Locate the cell with the specified text and output its (x, y) center coordinate. 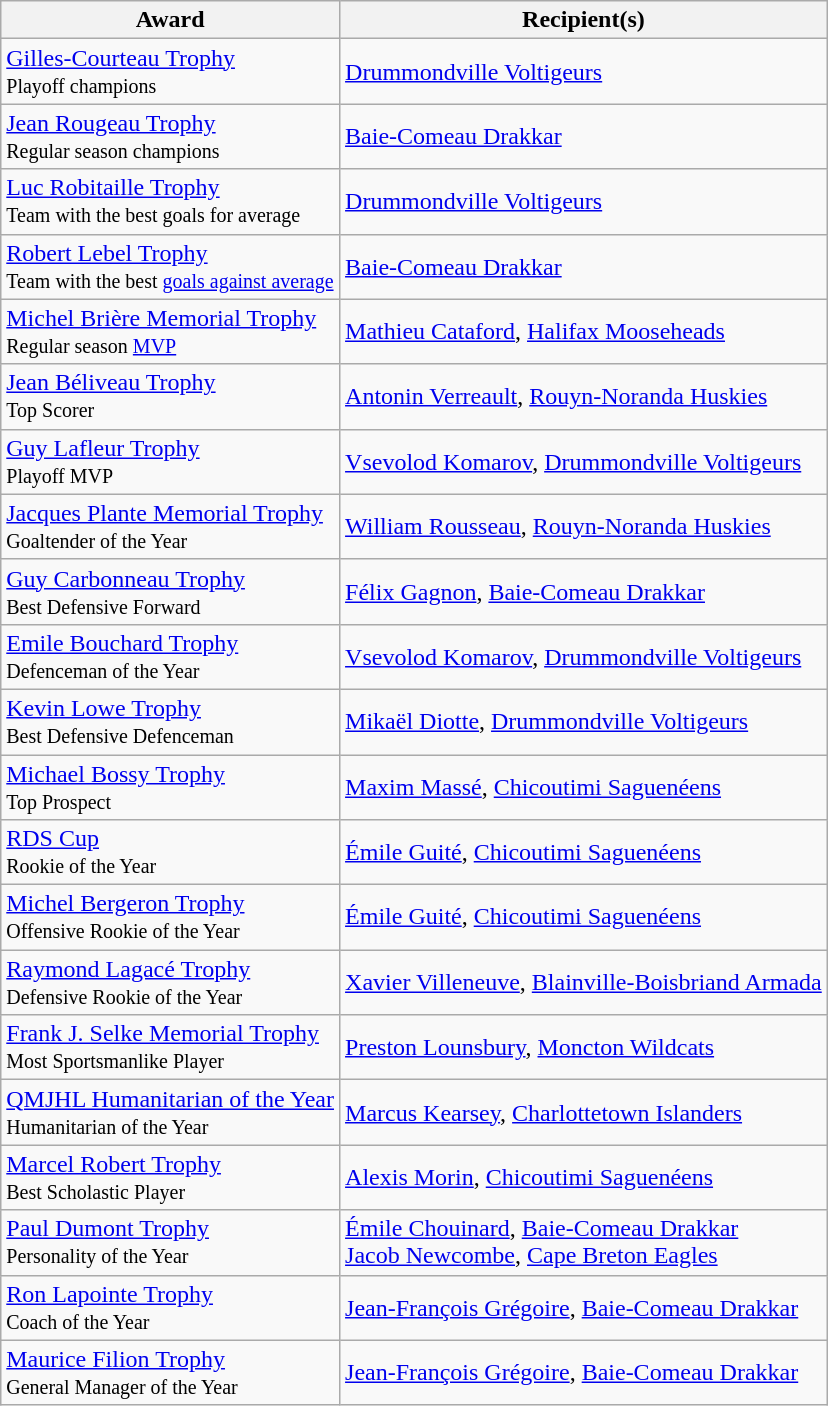
Ron Lapointe TrophyCoach of the Year (170, 1308)
Maurice Filion TrophyGeneral Manager of the Year (170, 1372)
Emile Bouchard TrophyDefenceman of the Year (170, 656)
Guy Carbonneau TrophyBest Defensive Forward (170, 592)
Frank J. Selke Memorial TrophyMost Sportsmanlike Player (170, 1048)
Marcel Robert TrophyBest Scholastic Player (170, 1178)
Recipient(s) (584, 20)
RDS CupRookie of the Year (170, 852)
Félix Gagnon, Baie-Comeau Drakkar (584, 592)
Raymond Lagacé TrophyDefensive Rookie of the Year (170, 982)
Jacques Plante Memorial TrophyGoaltender of the Year (170, 526)
Guy Lafleur TrophyPlayoff MVP (170, 462)
Michel Brière Memorial TrophyRegular season MVP (170, 332)
Mikaël Diotte, Drummondville Voltigeurs (584, 722)
William Rousseau, Rouyn-Noranda Huskies (584, 526)
Mathieu Cataford, Halifax Mooseheads (584, 332)
Luc Robitaille TrophyTeam with the best goals for average (170, 202)
Michel Bergeron TrophyOffensive Rookie of the Year (170, 918)
Michael Bossy TrophyTop Prospect (170, 786)
Antonin Verreault, Rouyn-Noranda Huskies (584, 396)
Xavier Villeneuve, Blainville-Boisbriand Armada (584, 982)
Kevin Lowe TrophyBest Defensive Defenceman (170, 722)
Alexis Morin, Chicoutimi Saguenéens (584, 1178)
Award (170, 20)
QMJHL Humanitarian of the YearHumanitarian of the Year (170, 1112)
Marcus Kearsey, Charlottetown Islanders (584, 1112)
Maxim Massé, Chicoutimi Saguenéens (584, 786)
Preston Lounsbury, Moncton Wildcats (584, 1048)
Gilles-Courteau TrophyPlayoff champions (170, 72)
Jean Béliveau TrophyTop Scorer (170, 396)
Robert Lebel TrophyTeam with the best goals against average (170, 266)
Paul Dumont TrophyPersonality of the Year (170, 1242)
Jean Rougeau TrophyRegular season champions (170, 136)
Émile Chouinard, Baie-Comeau DrakkarJacob Newcombe, Cape Breton Eagles (584, 1242)
